Extract the [X, Y] coordinate from the center of the cell holding the provided text.  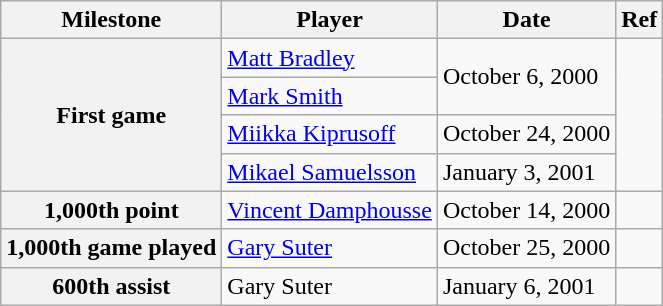
Milestone [112, 20]
1,000th point [112, 210]
January 3, 2001 [526, 172]
Matt Bradley [330, 58]
Player [330, 20]
Miikka Kiprusoff [330, 134]
Date [526, 20]
Mikael Samuelsson [330, 172]
October 14, 2000 [526, 210]
600th assist [112, 286]
First game [112, 115]
October 6, 2000 [526, 77]
January 6, 2001 [526, 286]
Mark Smith [330, 96]
Ref [640, 20]
1,000th game played [112, 248]
October 25, 2000 [526, 248]
Vincent Damphousse [330, 210]
October 24, 2000 [526, 134]
